For the text-containing cell, return its midpoint in [x, y] coordinate format. 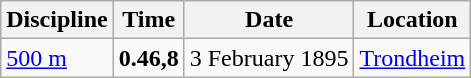
Location [412, 20]
0.46,8 [148, 58]
Discipline [57, 20]
3 February 1895 [269, 58]
Time [148, 20]
500 m [57, 58]
Date [269, 20]
Trondheim [412, 58]
